Identify which cell holds the provided text, then report its [x, y] central coordinate. 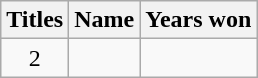
2 [35, 58]
Years won [198, 20]
Titles [35, 20]
Name [104, 20]
